Identify which cell holds the provided text, then report its [x, y] central coordinate. 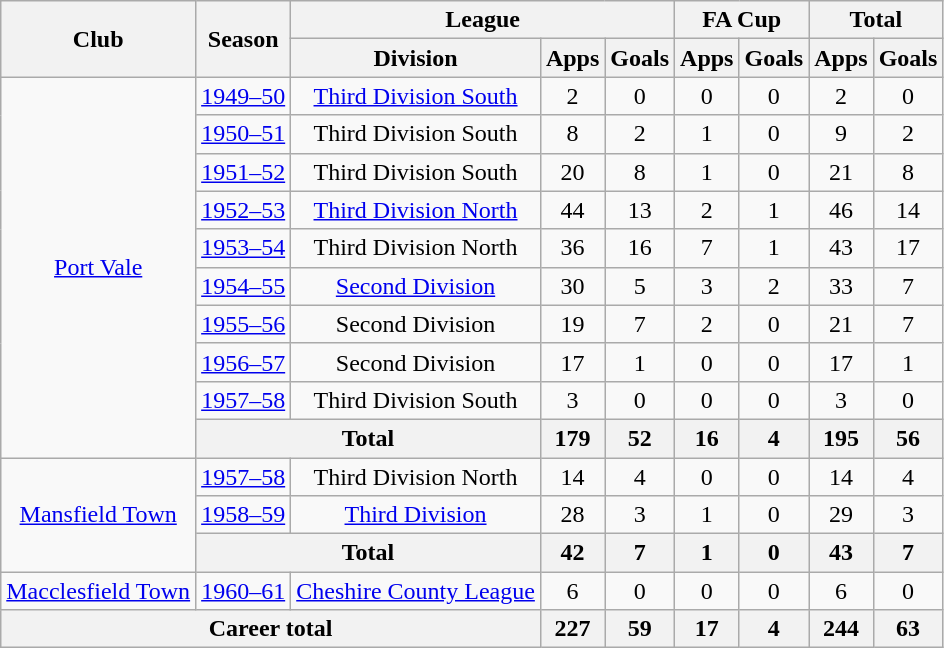
Macclesfield Town [98, 591]
244 [841, 629]
1955–56 [244, 324]
13 [640, 210]
Port Vale [98, 268]
179 [572, 438]
Season [244, 39]
1954–55 [244, 286]
33 [841, 286]
195 [841, 438]
5 [640, 286]
19 [572, 324]
1951–52 [244, 172]
Club [98, 39]
1956–57 [244, 362]
46 [841, 210]
52 [640, 438]
Mansfield Town [98, 515]
59 [640, 629]
20 [572, 172]
227 [572, 629]
FA Cup [742, 20]
56 [908, 438]
1953–54 [244, 248]
Division [416, 58]
League [483, 20]
63 [908, 629]
36 [572, 248]
Career total [271, 629]
1949–50 [244, 96]
42 [572, 553]
44 [572, 210]
Cheshire County League [416, 591]
1950–51 [244, 134]
1960–61 [244, 591]
9 [841, 134]
29 [841, 515]
1958–59 [244, 515]
1952–53 [244, 210]
30 [572, 286]
Third Division [416, 515]
28 [572, 515]
